Capture the cell that displays the provided text and extract its (X, Y) central coordinate. 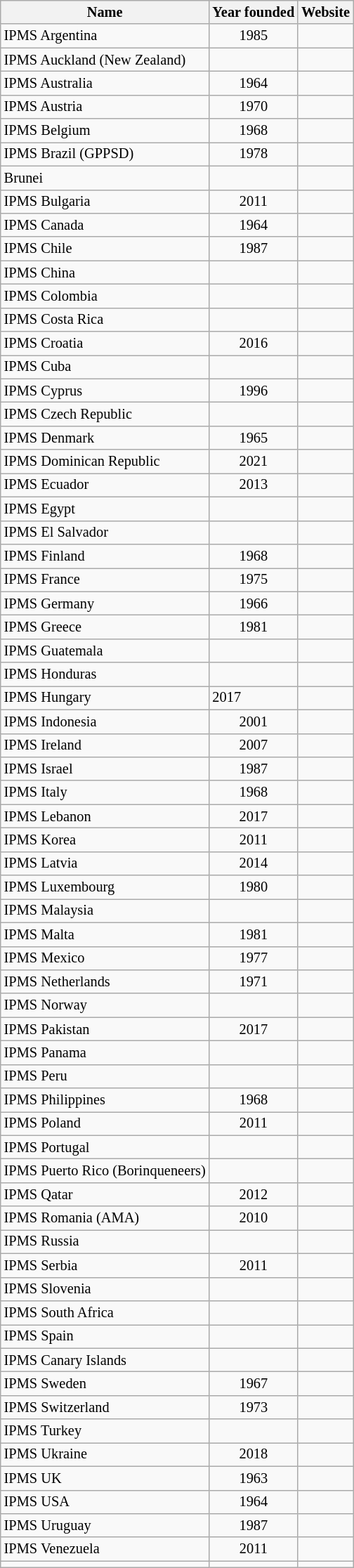
2016 (254, 344)
IPMS China (105, 273)
IPMS Norway (105, 1005)
IPMS UK (105, 1478)
IPMS Turkey (105, 1431)
IPMS Uruguay (105, 1525)
IPMS Russia (105, 1241)
IPMS Qatar (105, 1194)
2012 (254, 1194)
2013 (254, 485)
2010 (254, 1218)
IPMS Ireland (105, 745)
1977 (254, 958)
IPMS Serbia (105, 1265)
IPMS Honduras (105, 674)
IPMS Venezuela (105, 1549)
IPMS Switzerland (105, 1407)
IPMS France (105, 580)
IPMS Egypt (105, 509)
IPMS Mexico (105, 958)
IPMS Brazil (GPPSD) (105, 154)
IPMS USA (105, 1502)
IPMS Romania (AMA) (105, 1218)
IPMS Dominican Republic (105, 462)
IPMS Guatemala (105, 651)
IPMS Puerto Rico (Borinqueneers) (105, 1171)
1978 (254, 154)
2001 (254, 721)
2014 (254, 863)
1971 (254, 981)
IPMS Luxembourg (105, 887)
1996 (254, 391)
IPMS Slovenia (105, 1289)
IPMS Portugal (105, 1147)
IPMS South Africa (105, 1312)
2018 (254, 1454)
1967 (254, 1383)
IPMS Cyprus (105, 391)
1980 (254, 887)
IPMS Philippines (105, 1100)
IPMS Peru (105, 1076)
1963 (254, 1478)
1985 (254, 36)
1965 (254, 438)
IPMS Sweden (105, 1383)
IPMS Malta (105, 934)
IPMS Malaysia (105, 910)
1966 (254, 603)
IPMS Latvia (105, 863)
IPMS Korea (105, 839)
1970 (254, 107)
IPMS Austria (105, 107)
IPMS El Salvador (105, 533)
Website (326, 12)
IPMS Auckland (New Zealand) (105, 60)
IPMS Belgium (105, 131)
IPMS Bulgaria (105, 202)
IPMS Cuba (105, 367)
IPMS Poland (105, 1123)
2007 (254, 745)
IPMS Pakistan (105, 1029)
1975 (254, 580)
IPMS Costa Rica (105, 320)
IPMS Croatia (105, 344)
IPMS Spain (105, 1336)
IPMS Indonesia (105, 721)
IPMS Ecuador (105, 485)
IPMS Germany (105, 603)
1973 (254, 1407)
IPMS Panama (105, 1052)
IPMS Argentina (105, 36)
IPMS Netherlands (105, 981)
IPMS Finland (105, 556)
IPMS Italy (105, 792)
IPMS Greece (105, 627)
2021 (254, 462)
IPMS Ukraine (105, 1454)
Year founded (254, 12)
IPMS Denmark (105, 438)
IPMS Canada (105, 225)
Brunei (105, 178)
IPMS Chile (105, 249)
IPMS Canary Islands (105, 1360)
IPMS Czech Republic (105, 414)
IPMS Hungary (105, 698)
IPMS Australia (105, 83)
IPMS Colombia (105, 296)
IPMS Israel (105, 769)
IPMS Lebanon (105, 816)
Name (105, 12)
